Find where the given text appears and provide that cell's center as (X, Y) coordinate. 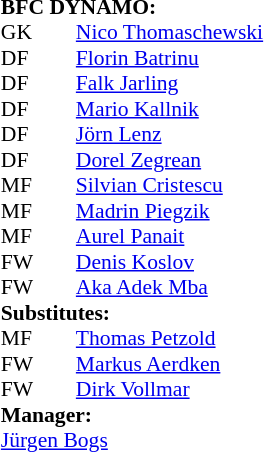
Silvian Cristescu (170, 185)
Denis Koslov (170, 262)
Dirk Vollmar (170, 389)
Manager: (132, 415)
Mario Kallnik (170, 109)
Substitutes: (132, 313)
GK (20, 33)
Thomas Petzold (170, 339)
Madrin Piegzik (170, 211)
Dorel Zegrean (170, 160)
Aurel Panait (170, 237)
Aka Adek Mba (170, 287)
Jörn Lenz (170, 135)
Florin Batrinu (170, 58)
Nico Thomaschewski (170, 33)
Markus Aerdken (170, 364)
Falk Jarling (170, 83)
